Capture the cell that displays the provided text and extract its [X, Y] central coordinate. 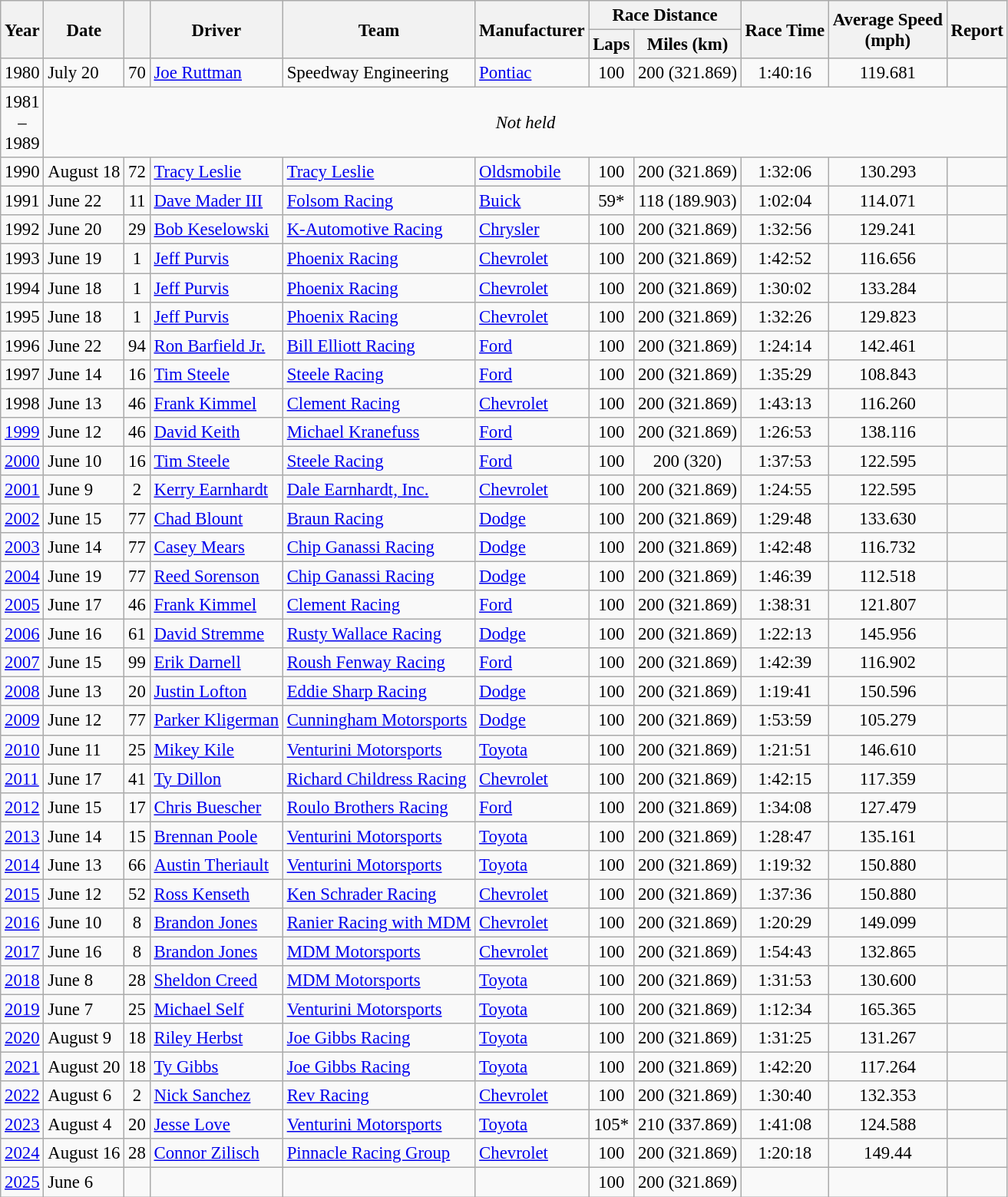
Chrysler [532, 230]
August 6 [84, 1096]
1992 [22, 230]
132.865 [887, 951]
1:22:13 [785, 634]
Bob Keselowski [216, 230]
Race Time [785, 29]
70 [137, 73]
1:19:41 [785, 692]
1:40:16 [785, 73]
Michael Kranefuss [378, 432]
Connor Zilisch [216, 1154]
Cunningham Motorsports [378, 721]
1:37:53 [785, 461]
Speedway Engineering [378, 73]
130.600 [887, 980]
116.260 [887, 403]
121.807 [887, 605]
1:32:56 [785, 230]
Mikey Kile [216, 749]
Average Speed(mph) [887, 29]
1:24:55 [785, 490]
David Stremme [216, 634]
1996 [22, 346]
2023 [22, 1125]
2007 [22, 663]
105* [611, 1125]
135.161 [887, 836]
June 6 [84, 1182]
2019 [22, 1010]
59* [611, 201]
1981–1989 [22, 123]
1:24:14 [785, 346]
133.630 [887, 518]
June 11 [84, 749]
41 [137, 779]
1:42:48 [785, 547]
133.284 [887, 288]
1:42:20 [785, 1067]
1:20:29 [785, 923]
116.732 [887, 547]
127.479 [887, 807]
2009 [22, 721]
52 [137, 894]
2008 [22, 692]
1:42:15 [785, 779]
2004 [22, 577]
1:35:29 [785, 374]
1:02:04 [785, 201]
Austin Theriault [216, 865]
138.116 [887, 432]
Parker Kligerman [216, 721]
129.241 [887, 230]
1993 [22, 259]
146.610 [887, 749]
1:42:52 [785, 259]
1997 [22, 374]
Chad Blount [216, 518]
Buick [532, 201]
1:12:34 [785, 1010]
2001 [22, 490]
1990 [22, 172]
Ken Schrader Racing [378, 894]
2011 [22, 779]
94 [137, 346]
2024 [22, 1154]
Richard Childress Racing [378, 779]
2005 [22, 605]
1:26:53 [785, 432]
Miles (km) [688, 45]
150.596 [887, 692]
1:43:13 [785, 403]
Reed Sorenson [216, 577]
1:31:25 [785, 1038]
Oldsmobile [532, 172]
2021 [22, 1067]
Sheldon Creed [216, 980]
Riley Herbst [216, 1038]
200 (320) [688, 461]
2017 [22, 951]
61 [137, 634]
August 20 [84, 1067]
Date [84, 29]
Pontiac [532, 73]
15 [137, 836]
July 20 [84, 73]
129.823 [887, 316]
2016 [22, 923]
2022 [22, 1096]
1:30:40 [785, 1096]
17 [137, 807]
Michael Self [216, 1010]
72 [137, 172]
2000 [22, 461]
2015 [22, 894]
2018 [22, 980]
Bill Elliott Racing [378, 346]
June 8 [84, 980]
119.681 [887, 73]
2013 [22, 836]
1980 [22, 73]
1:42:39 [785, 663]
Dale Earnhardt, Inc. [378, 490]
1:34:08 [785, 807]
2020 [22, 1038]
David Keith [216, 432]
1:32:06 [785, 172]
29 [137, 230]
210 (337.869) [688, 1125]
Ron Barfield Jr. [216, 346]
August 16 [84, 1154]
Joe Ruttman [216, 73]
1:37:36 [785, 894]
June 7 [84, 1010]
Year [22, 29]
2012 [22, 807]
Nick Sanchez [216, 1096]
124.588 [887, 1125]
Kerry Earnhardt [216, 490]
2025 [22, 1182]
August 9 [84, 1038]
1:28:47 [785, 836]
Justin Lofton [216, 692]
Jesse Love [216, 1125]
149.44 [887, 1154]
1999 [22, 432]
Not held [525, 123]
105.279 [887, 721]
142.461 [887, 346]
116.656 [887, 259]
Rusty Wallace Racing [378, 634]
1:20:18 [785, 1154]
Roush Fenway Racing [378, 663]
117.264 [887, 1067]
108.843 [887, 374]
June 20 [84, 230]
Manufacturer [532, 29]
Braun Racing [378, 518]
2002 [22, 518]
1:21:51 [785, 749]
1991 [22, 201]
1:41:08 [785, 1125]
2003 [22, 547]
1994 [22, 288]
Roulo Brothers Racing [378, 807]
1:29:48 [785, 518]
116.902 [887, 663]
Folsom Racing [378, 201]
11 [137, 201]
August 18 [84, 172]
Ty Gibbs [216, 1067]
Team [378, 29]
K-Automotive Racing [378, 230]
145.956 [887, 634]
114.071 [887, 201]
1998 [22, 403]
August 4 [84, 1125]
Driver [216, 29]
Ty Dillon [216, 779]
Ross Kenseth [216, 894]
118 (189.903) [688, 201]
Laps [611, 45]
1:19:32 [785, 865]
149.099 [887, 923]
Report [977, 29]
Casey Mears [216, 547]
Ranier Racing with MDM [378, 923]
1:32:26 [785, 316]
1:53:59 [785, 721]
2014 [22, 865]
Dave Mader III [216, 201]
2006 [22, 634]
June 9 [84, 490]
132.353 [887, 1096]
Erik Darnell [216, 663]
Brennan Poole [216, 836]
Rev Racing [378, 1096]
Eddie Sharp Racing [378, 692]
Pinnacle Racing Group [378, 1154]
1:31:53 [785, 980]
130.293 [887, 172]
1:54:43 [785, 951]
1:38:31 [785, 605]
165.365 [887, 1010]
2010 [22, 749]
1:30:02 [785, 288]
112.518 [887, 577]
Chris Buescher [216, 807]
99 [137, 663]
1:46:39 [785, 577]
Race Distance [665, 15]
66 [137, 865]
1995 [22, 316]
131.267 [887, 1038]
117.359 [887, 779]
